Capture the cell that displays the provided text and extract its [x, y] central coordinate. 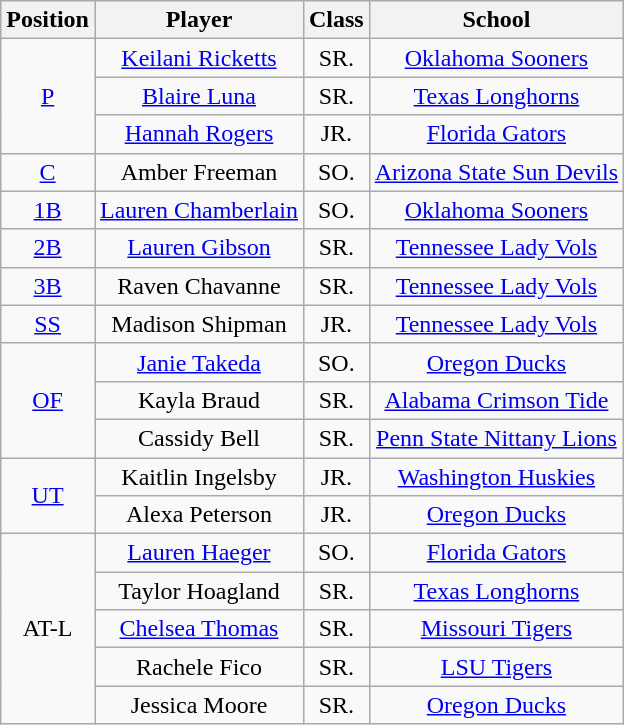
1B [48, 210]
Jessica Moore [198, 705]
Lauren Chamberlain [198, 210]
C [48, 172]
Cassidy Bell [198, 438]
LSU Tigers [496, 667]
Missouri Tigers [496, 629]
P [48, 96]
2B [48, 248]
Player [198, 20]
Penn State Nittany Lions [496, 438]
OF [48, 400]
Alabama Crimson Tide [496, 400]
Position [48, 20]
SS [48, 324]
UT [48, 496]
Madison Shipman [198, 324]
Keilani Ricketts [198, 58]
Arizona State Sun Devils [496, 172]
Rachele Fico [198, 667]
Lauren Gibson [198, 248]
Alexa Peterson [198, 515]
School [496, 20]
Lauren Haeger [198, 553]
Raven Chavanne [198, 286]
Janie Takeda [198, 362]
3B [48, 286]
Kaitlin Ingelsby [198, 477]
Blaire Luna [198, 96]
Kayla Braud [198, 400]
Taylor Hoagland [198, 591]
Class [336, 20]
Amber Freeman [198, 172]
Washington Huskies [496, 477]
Hannah Rogers [198, 134]
Chelsea Thomas [198, 629]
AT-L [48, 629]
